Return the (x, y) coordinate for the center point of the cell that contains the specified text.  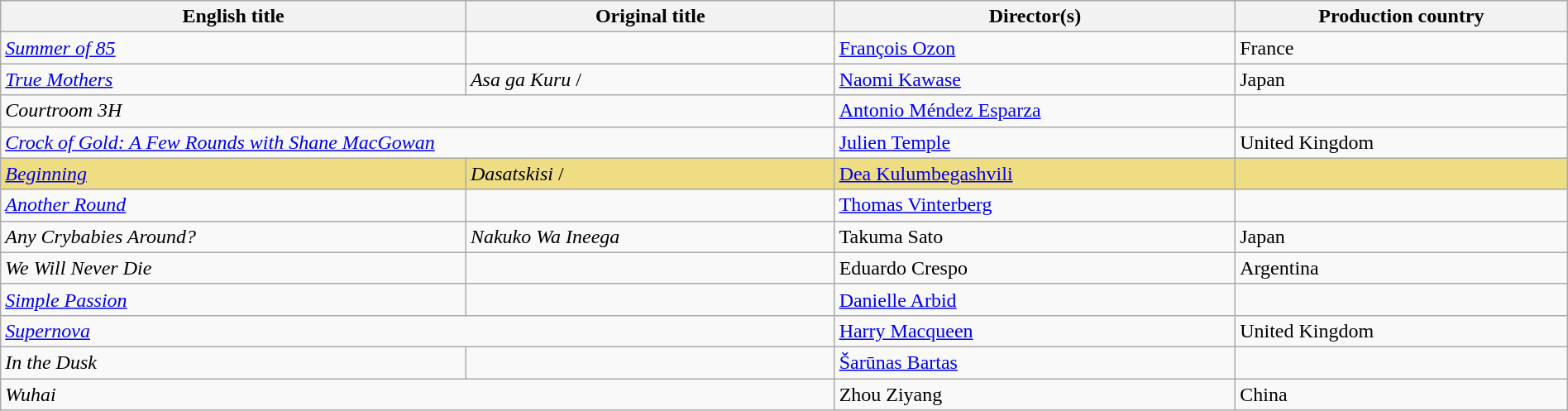
English title (233, 17)
Julien Temple (1035, 142)
Thomas Vinterberg (1035, 205)
Wuhai (418, 394)
Danielle Arbid (1035, 299)
Nakuko Wa Ineega (650, 237)
Dasatskisi / (650, 174)
Supernova (418, 331)
Šarūnas Bartas (1035, 362)
Director(s) (1035, 17)
Summer of 85 (233, 48)
Zhou Ziyang (1035, 394)
Crock of Gold: A Few Rounds with Shane MacGowan (418, 142)
Harry Macqueen (1035, 331)
Asa ga Kuru / (650, 79)
Antonio Méndez Esparza (1035, 111)
Another Round (233, 205)
Argentina (1402, 268)
Simple Passion (233, 299)
François Ozon (1035, 48)
Production country (1402, 17)
Any Crybabies Around? (233, 237)
In the Dusk (233, 362)
China (1402, 394)
Original title (650, 17)
True Mothers (233, 79)
Beginning (233, 174)
Takuma Sato (1035, 237)
We Will Never Die (233, 268)
France (1402, 48)
Courtroom 3H (418, 111)
Naomi Kawase (1035, 79)
Eduardo Crespo (1035, 268)
Dea Kulumbegashvili (1035, 174)
